From the cell containing the given text, extract its center point as [x, y] coordinate. 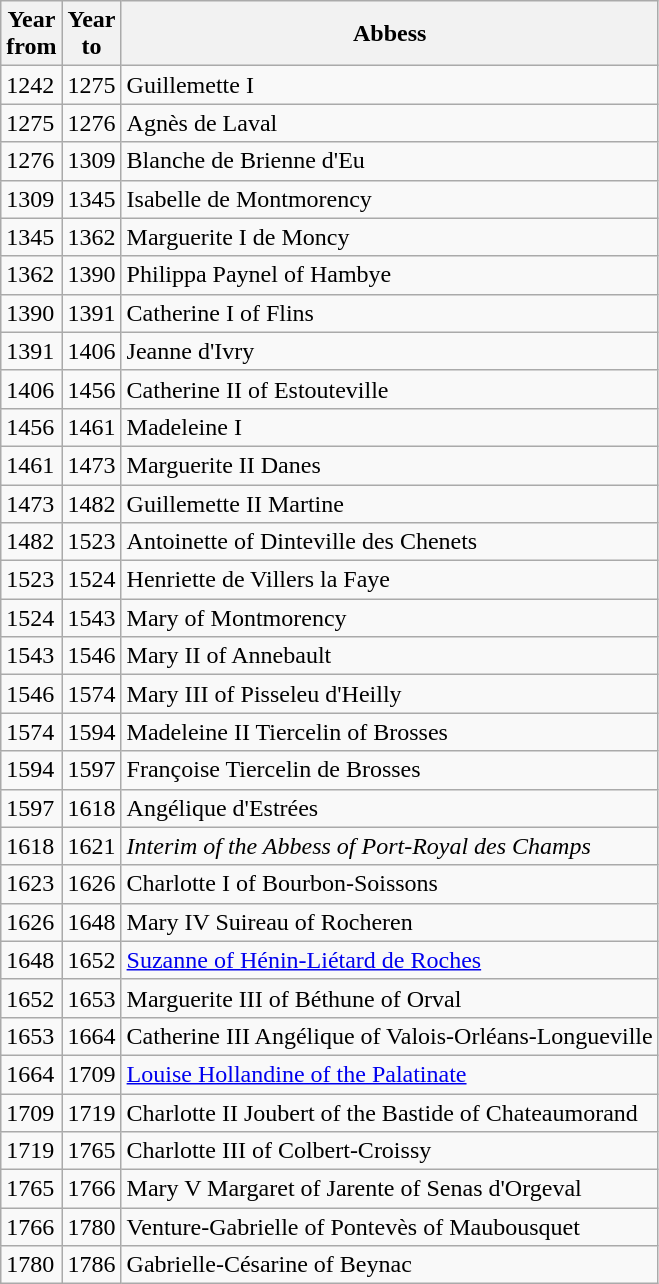
Yearto [92, 34]
Venture-Gabrielle of Pontevès of Maubousquet [390, 1227]
Charlotte III of Colbert-Croissy [390, 1151]
Charlotte II Joubert of the Bastide of Chateaumorand [390, 1113]
Catherine II of Estouteville [390, 389]
Madeleine II Tiercelin of Brosses [390, 732]
Guillemette II Martine [390, 503]
Catherine I of Flins [390, 313]
Abbess [390, 34]
Agnès de Laval [390, 123]
1242 [32, 85]
1623 [32, 884]
Mary II of Annebault [390, 656]
Angélique d'Estrées [390, 808]
Louise Hollandine of the Palatinate [390, 1074]
Henriette de Villers la Faye [390, 580]
Philippa Paynel of Hambye [390, 275]
Mary III of Pisseleu d'Heilly [390, 694]
Yearfrom [32, 34]
Gabrielle-Césarine of Beynac [390, 1265]
Jeanne d'Ivry [390, 351]
Guillemette I [390, 85]
Mary of Montmorency [390, 618]
Marguerite I de Moncy [390, 237]
Suzanne of Hénin-Liétard de Roches [390, 960]
Françoise Tiercelin de Brosses [390, 770]
Antoinette of Dinteville des Chenets [390, 542]
Marguerite III of Béthune of Orval [390, 998]
1621 [92, 846]
Mary IV Suireau of Rocheren [390, 922]
Interim of the Abbess of Port-Royal des Champs [390, 846]
Isabelle de Montmorency [390, 199]
Madeleine I [390, 427]
Marguerite II Danes [390, 465]
Catherine III Angélique of Valois-Orléans-Longueville [390, 1036]
Mary V Margaret of Jarente of Senas d'Orgeval [390, 1189]
Blanche de Brienne d'Eu [390, 161]
1786 [92, 1265]
Charlotte I of Bourbon-Soissons [390, 884]
